Search for the cell housing the specified text and yield its [x, y] center coordinate. 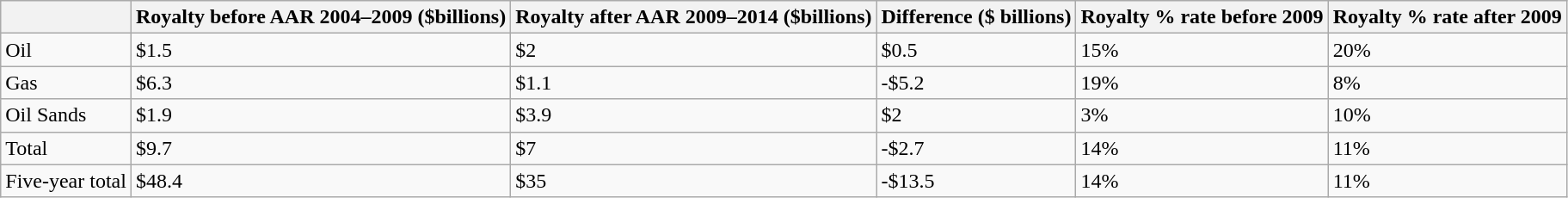
15% [1202, 50]
Gas [66, 83]
Royalty after AAR 2009–2014 ($billions) [693, 17]
$48.4 [320, 181]
10% [1447, 115]
$9.7 [320, 148]
$3.9 [693, 115]
Oil Sands [66, 115]
Total [66, 148]
Difference ($ billions) [976, 17]
3% [1202, 115]
20% [1447, 50]
Oil [66, 50]
-$13.5 [976, 181]
$6.3 [320, 83]
$1.9 [320, 115]
Royalty % rate after 2009 [1447, 17]
$0.5 [976, 50]
Five-year total [66, 181]
$1.1 [693, 83]
Royalty % rate before 2009 [1202, 17]
8% [1447, 83]
$7 [693, 148]
-$5.2 [976, 83]
Royalty before AAR 2004–2009 ($billions) [320, 17]
-$2.7 [976, 148]
$1.5 [320, 50]
$35 [693, 181]
19% [1202, 83]
